Find where the given text appears and provide that cell's center as (X, Y) coordinate. 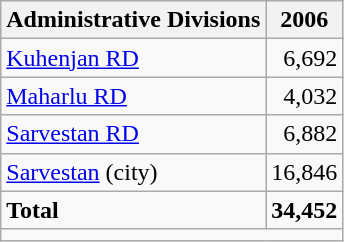
2006 (304, 20)
6,692 (304, 58)
34,452 (304, 210)
4,032 (304, 96)
Total (134, 210)
Kuhenjan RD (134, 58)
6,882 (304, 134)
Sarvestan (city) (134, 172)
Administrative Divisions (134, 20)
Sarvestan RD (134, 134)
16,846 (304, 172)
Maharlu RD (134, 96)
